Locate the cell with the specified text and output its (x, y) center coordinate. 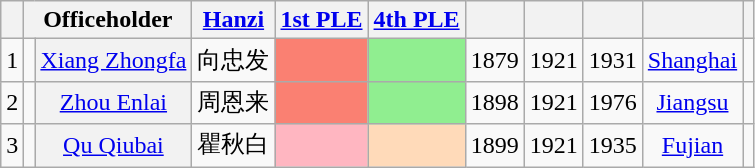
1931 (612, 60)
周恩来 (234, 102)
Hanzi (234, 20)
1976 (612, 102)
Qu Qiubai (114, 146)
4th PLE (416, 20)
向忠发 (234, 60)
Jiangsu (692, 102)
Zhou Enlai (114, 102)
2 (12, 102)
瞿秋白 (234, 146)
1935 (612, 146)
1 (12, 60)
Shanghai (692, 60)
3 (12, 146)
1899 (494, 146)
Fujian (692, 146)
1st PLE (322, 20)
Officeholder (108, 20)
Xiang Zhongfa (114, 60)
1898 (494, 102)
1879 (494, 60)
